Provide the [X, Y] coordinate of the cell's center where the given text is located.  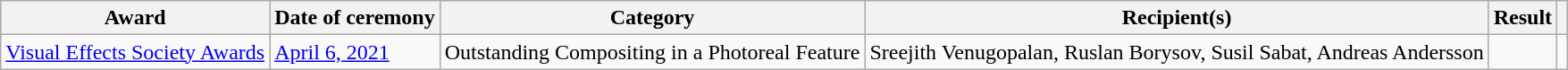
Date of ceremony [356, 18]
Result [1522, 18]
Category [652, 18]
Sreejith Venugopalan, Ruslan Borysov, Susil Sabat, Andreas Andersson [1177, 52]
Award [136, 18]
Recipient(s) [1177, 18]
Outstanding Compositing in a Photoreal Feature [652, 52]
April 6, 2021 [356, 52]
Visual Effects Society Awards [136, 52]
